Extract the (X, Y) coordinate from the center of the cell holding the provided text.  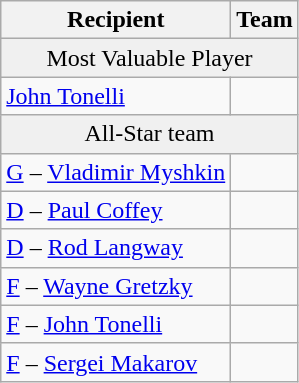
Team (265, 20)
All-Star team (150, 134)
Most Valuable Player (150, 58)
F – Sergei Makarov (116, 362)
F – Wayne Gretzky (116, 286)
D – Paul Coffey (116, 210)
F – John Tonelli (116, 324)
G – Vladimir Myshkin (116, 172)
Recipient (116, 20)
John Tonelli (116, 96)
D – Rod Langway (116, 248)
